Return the [x, y] coordinate for the center point of the cell that contains the specified text.  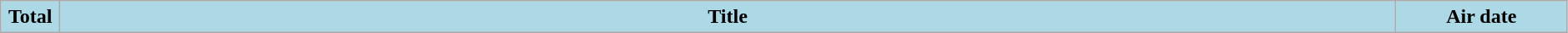
Total [30, 17]
Title [728, 17]
Air date [1481, 17]
